Detect which cell encompasses the target text, then output its [x, y] center coordinate. 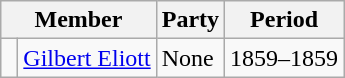
Party [190, 20]
Member [78, 20]
None [190, 58]
Period [284, 20]
Gilbert Eliott [87, 58]
1859–1859 [284, 58]
